Pinpoint the cell where the given text exists, returning its (X, Y) midpoint coordinate. 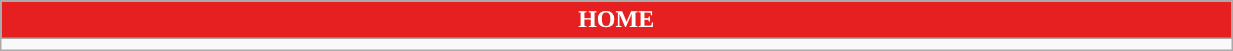
HOME (616, 20)
